Locate the cell with the specified text and output its (x, y) center coordinate. 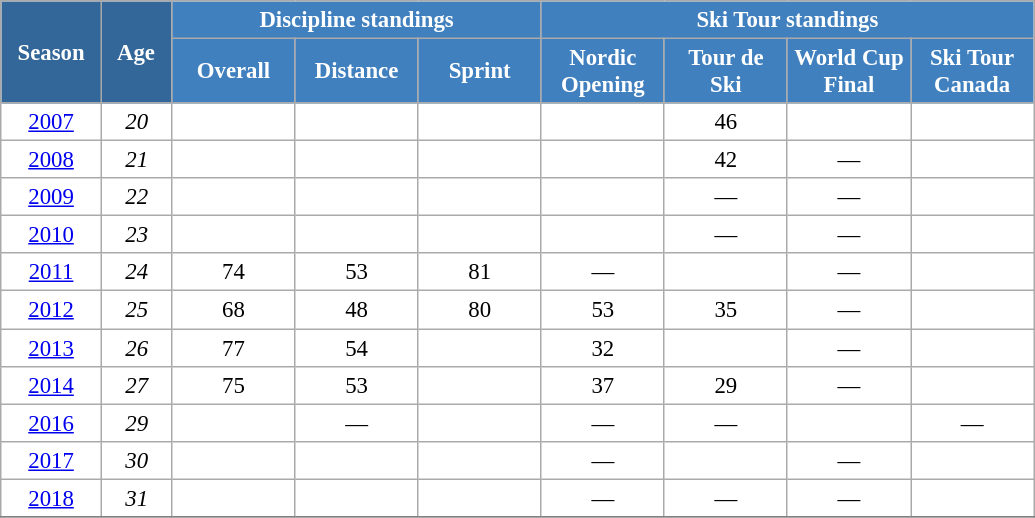
81 (480, 273)
80 (480, 310)
2007 (52, 122)
2008 (52, 160)
2018 (52, 498)
2010 (52, 235)
2017 (52, 460)
77 (234, 348)
NordicOpening (602, 72)
2014 (52, 385)
Discipline standings (356, 20)
37 (602, 385)
2013 (52, 348)
74 (234, 273)
Sprint (480, 72)
26 (136, 348)
Ski Tour standings (787, 20)
68 (234, 310)
2012 (52, 310)
32 (602, 348)
22 (136, 197)
31 (136, 498)
42 (726, 160)
75 (234, 385)
25 (136, 310)
20 (136, 122)
35 (726, 310)
Season (52, 52)
54 (356, 348)
24 (136, 273)
21 (136, 160)
23 (136, 235)
2016 (52, 423)
48 (356, 310)
Tour deSki (726, 72)
Ski TourCanada (972, 72)
30 (136, 460)
Overall (234, 72)
World CupFinal (848, 72)
2011 (52, 273)
27 (136, 385)
46 (726, 122)
Age (136, 52)
2009 (52, 197)
Distance (356, 72)
